For the text-containing cell, return its midpoint in (x, y) coordinate format. 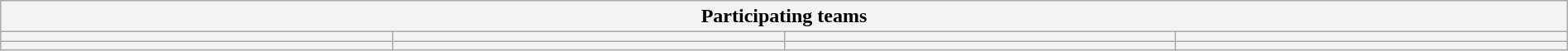
Participating teams (784, 16)
